Pinpoint the cell where the given text exists, returning its [x, y] midpoint coordinate. 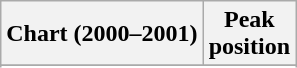
Chart (2000–2001) [102, 34]
Peakposition [249, 34]
